Locate the cell with the specified text and output its [X, Y] center coordinate. 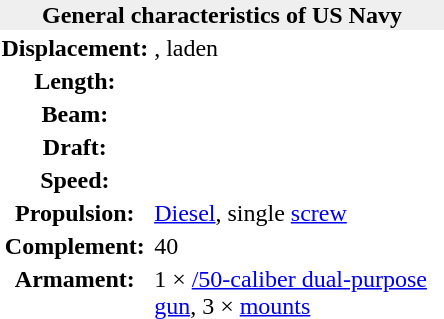
General characteristics of US Navy [222, 15]
40 [298, 246]
, laden [298, 48]
Propulsion: [75, 213]
Displacement: [75, 48]
Diesel, single screw [298, 213]
Beam: [75, 114]
Complement: [75, 246]
Speed: [75, 180]
Draft: [75, 147]
Length: [75, 81]
